Output the [x, y] coordinate of the center of the cell containing the given text.  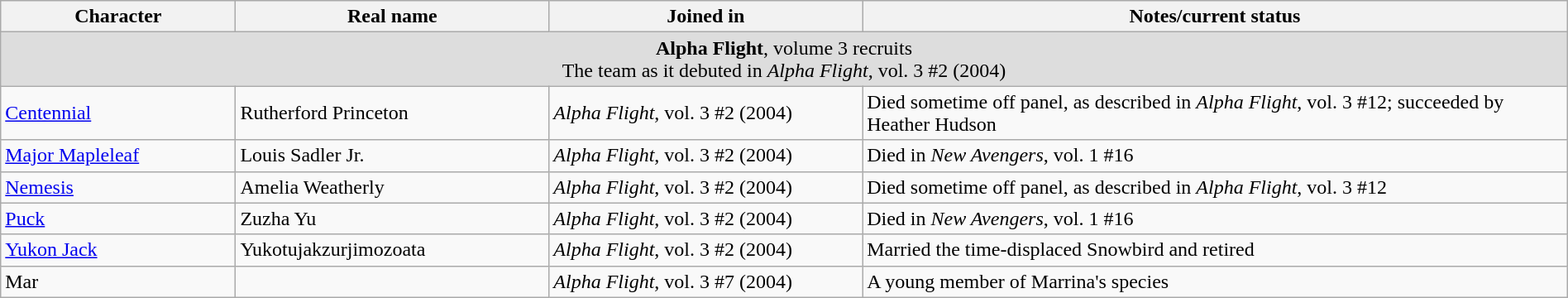
Mar [118, 281]
Real name [392, 17]
Notes/current status [1216, 17]
Alpha Flight, volume 3 recruitsThe team as it debuted in Alpha Flight, vol. 3 #2 (2004) [784, 60]
Died sometime off panel, as described in Alpha Flight, vol. 3 #12; succeeded by Heather Hudson [1216, 113]
Yukon Jack [118, 250]
Centennial [118, 113]
Puck [118, 219]
Major Mapleleaf [118, 156]
Louis Sadler Jr. [392, 156]
Amelia Weatherly [392, 187]
Alpha Flight, vol. 3 #7 (2004) [706, 281]
A young member of Marrina's species [1216, 281]
Joined in [706, 17]
Nemesis [118, 187]
Yukotujakzurjimozoata [392, 250]
Married the time-displaced Snowbird and retired [1216, 250]
Rutherford Princeton [392, 113]
Died sometime off panel, as described in Alpha Flight, vol. 3 #12 [1216, 187]
Zuzha Yu [392, 219]
Character [118, 17]
